Locate the cell with the specified text and output its (X, Y) center coordinate. 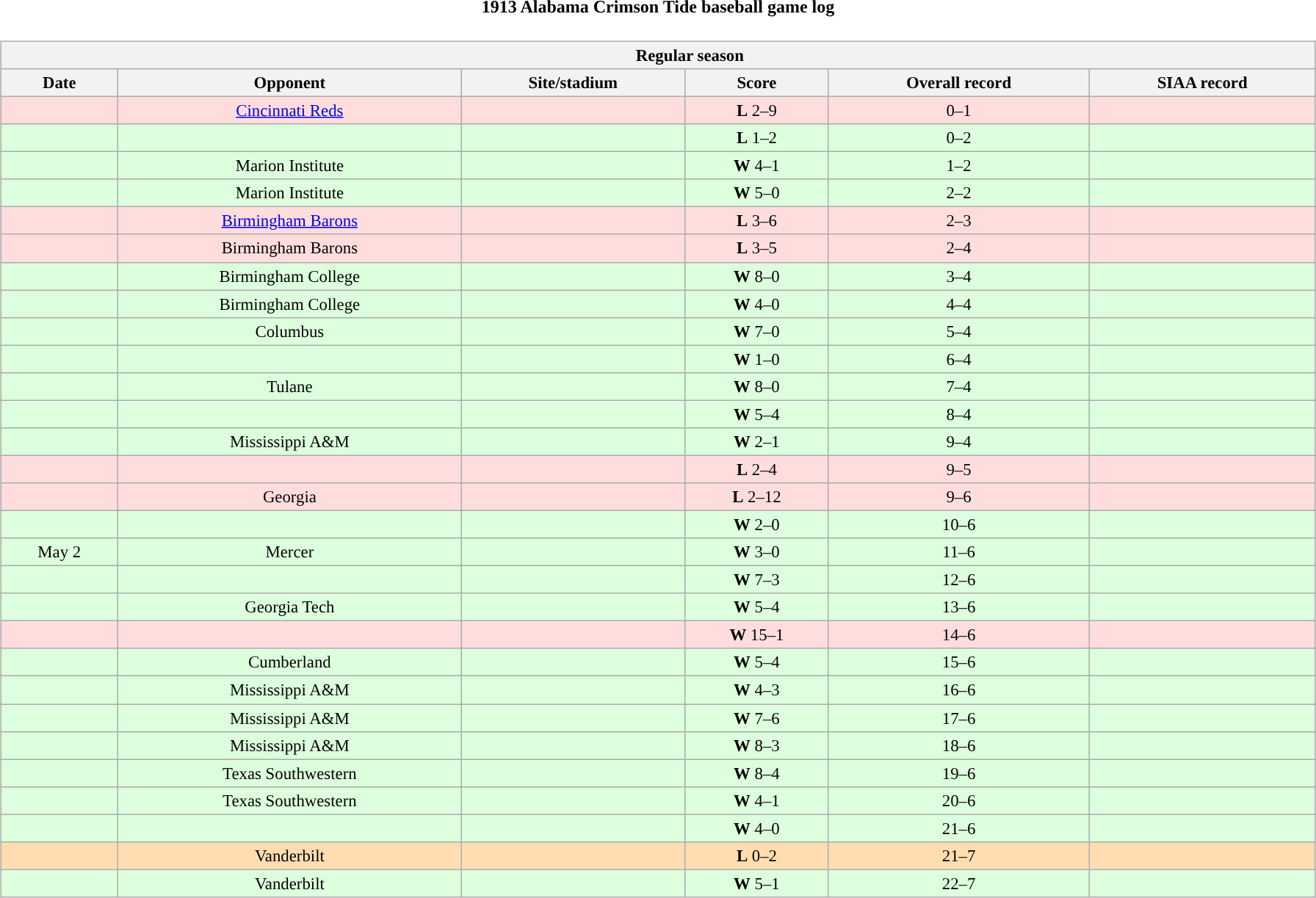
W 5–1 (756, 883)
22–7 (959, 883)
Regular season (658, 55)
1–2 (959, 166)
14–6 (959, 635)
0–2 (959, 138)
Site/stadium (573, 83)
18–6 (959, 745)
Columbus (289, 331)
W 4–3 (756, 690)
17–6 (959, 717)
Opponent (289, 83)
9–4 (959, 442)
W 8–3 (756, 745)
W 5–0 (756, 193)
Overall record (959, 83)
13–6 (959, 607)
L 3–6 (756, 221)
W 7–3 (756, 580)
L 3–5 (756, 248)
L 2–4 (756, 469)
Cincinnati Reds (289, 110)
8–4 (959, 414)
12–6 (959, 580)
Mercer (289, 552)
W 7–6 (756, 717)
21–7 (959, 855)
4–4 (959, 304)
W 2–1 (756, 442)
W 1–0 (756, 359)
Georgia (289, 497)
W 8–4 (756, 773)
5–4 (959, 331)
19–6 (959, 773)
6–4 (959, 359)
10–6 (959, 524)
7–4 (959, 386)
11–6 (959, 552)
L 1–2 (756, 138)
2–4 (959, 248)
L 2–12 (756, 497)
15–6 (959, 662)
0–1 (959, 110)
21–6 (959, 828)
Georgia Tech (289, 607)
W 3–0 (756, 552)
Cumberland (289, 662)
SIAA record (1202, 83)
W 7–0 (756, 331)
2–3 (959, 221)
3–4 (959, 276)
W 2–0 (756, 524)
9–6 (959, 497)
20–6 (959, 800)
9–5 (959, 469)
May 2 (59, 552)
L 2–9 (756, 110)
L 0–2 (756, 855)
Tulane (289, 386)
2–2 (959, 193)
16–6 (959, 690)
W 15–1 (756, 635)
Date (59, 83)
Score (756, 83)
